Determine the [X, Y] coordinate at the center of the cell enclosing the given text.  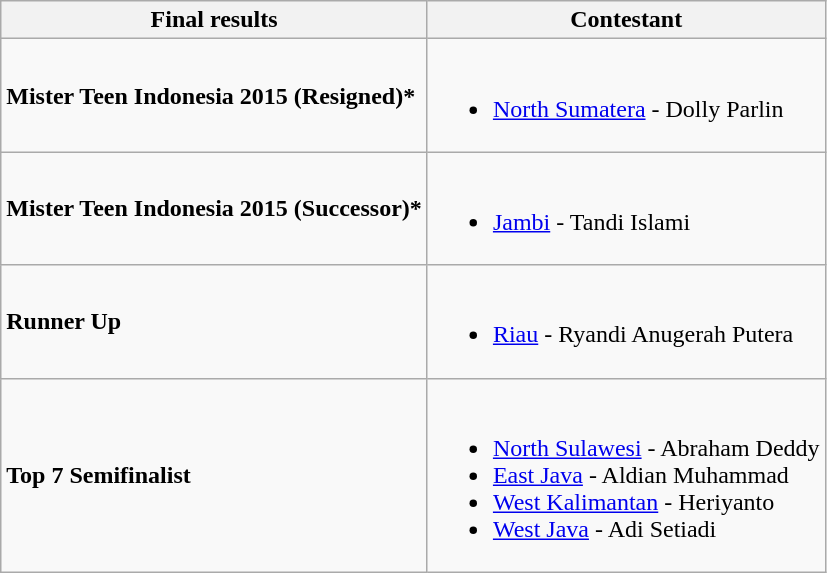
Contestant [626, 20]
Mister Teen Indonesia 2015 (Successor)* [214, 208]
Runner Up [214, 322]
Top 7 Semifinalist [214, 475]
Riau - Ryandi Anugerah Putera [626, 322]
North Sumatera - Dolly Parlin [626, 96]
Jambi - Tandi Islami [626, 208]
Mister Teen Indonesia 2015 (Resigned)* [214, 96]
Final results [214, 20]
North Sulawesi - Abraham DeddyEast Java - Aldian MuhammadWest Kalimantan - HeriyantoWest Java - Adi Setiadi [626, 475]
